Provide the [x, y] coordinate of the cell's center where the given text is located.  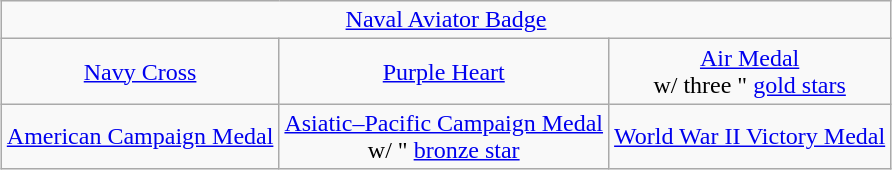
World War II Victory Medal [750, 136]
Air Medalw/ three " gold stars [750, 72]
Naval Aviator Badge [446, 20]
Asiatic–Pacific Campaign Medalw/ " bronze star [444, 136]
Navy Cross [140, 72]
Purple Heart [444, 72]
American Campaign Medal [140, 136]
